Identify which cell holds the provided text, then report its (x, y) central coordinate. 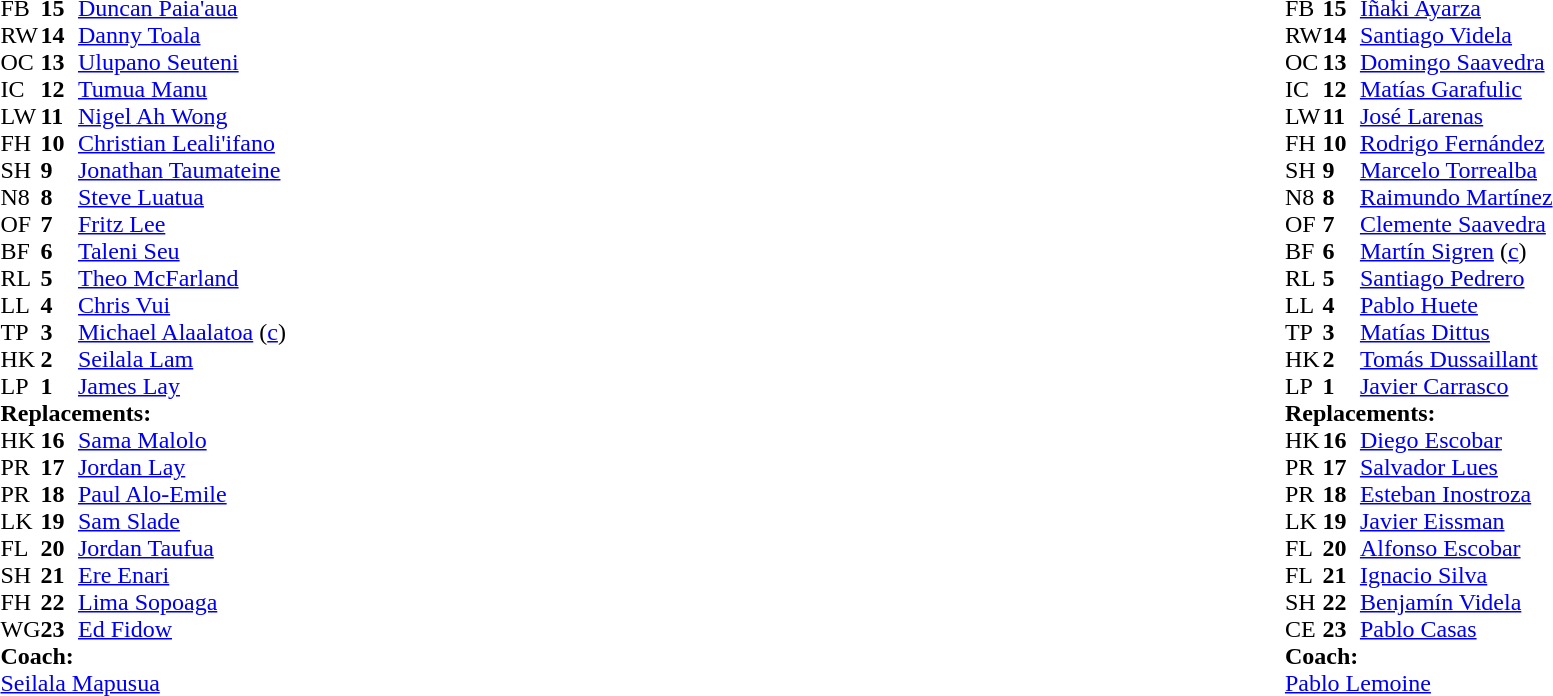
Tomás Dussaillant (1456, 360)
Salvador Lues (1456, 468)
Rodrigo Fernández (1456, 144)
CE (1304, 630)
Domingo Saavedra (1456, 62)
Ignacio Silva (1456, 576)
Pablo Casas (1456, 630)
Matías Dittus (1456, 332)
Jonathan Taumateine (182, 170)
José Larenas (1456, 116)
Matías Garafulic (1456, 90)
Michael Alaalatoa (c) (182, 332)
Alfonso Escobar (1456, 548)
Paul Alo-Emile (182, 494)
Chris Vui (182, 306)
Sam Slade (182, 522)
Jordan Lay (182, 468)
Steve Luatua (182, 198)
Javier Eissman (1456, 522)
Javier Carrasco (1456, 386)
Clemente Saavedra (1456, 224)
Nigel Ah Wong (182, 116)
Ere Enari (182, 576)
Martín Sigren (c) (1456, 252)
Diego Escobar (1456, 440)
Christian Leali'ifano (182, 144)
Santiago Videla (1456, 36)
Seilala Lam (182, 360)
Esteban Inostroza (1456, 494)
Benjamín Videla (1456, 602)
Raimundo Martínez (1456, 198)
Ed Fidow (182, 630)
Theo McFarland (182, 278)
Lima Sopoaga (182, 602)
Pablo Huete (1456, 306)
Taleni Seu (182, 252)
Ulupano Seuteni (182, 62)
James Lay (182, 386)
Danny Toala (182, 36)
Fritz Lee (182, 224)
WG (20, 630)
Marcelo Torrealba (1456, 170)
Sama Malolo (182, 440)
Tumua Manu (182, 90)
Jordan Taufua (182, 548)
Santiago Pedrero (1456, 278)
